Return the (x, y) coordinate for the center point of the cell that contains the specified text.  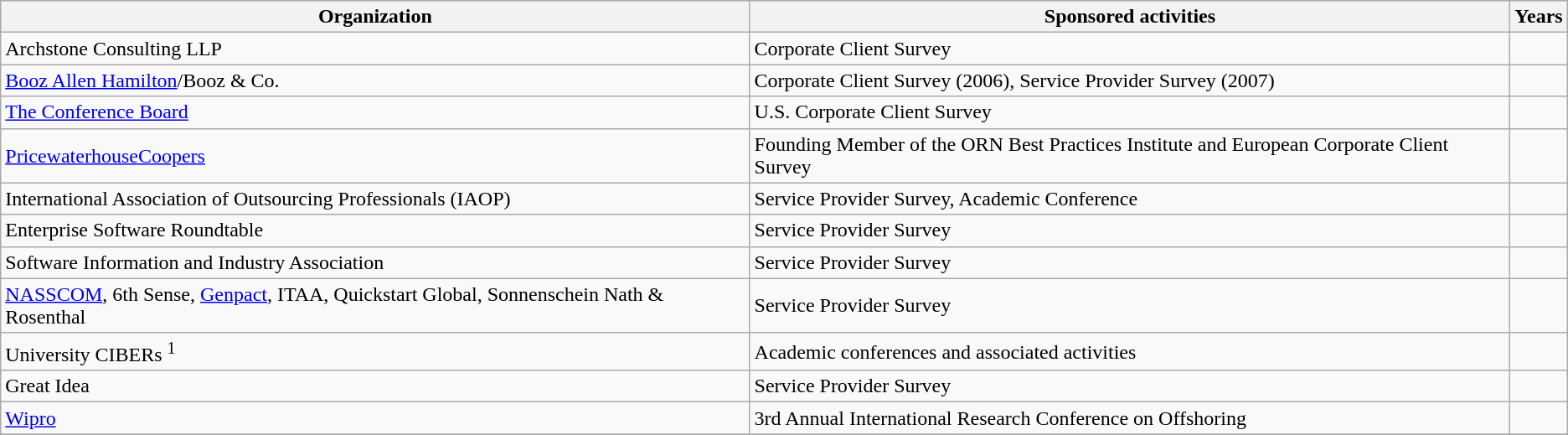
NASSCOM, 6th Sense, Genpact, ITAA, Quickstart Global, Sonnenschein Nath & Rosenthal (375, 305)
Corporate Client Survey (1130, 49)
Founding Member of the ORN Best Practices Institute and European Corporate Client Survey (1130, 156)
University CIBERs 1 (375, 352)
Academic conferences and associated activities (1130, 352)
Years (1539, 17)
3rd Annual International Research Conference on Offshoring (1130, 418)
Software Information and Industry Association (375, 262)
Enterprise Software Roundtable (375, 230)
The Conference Board (375, 112)
Archstone Consulting LLP (375, 49)
Sponsored activities (1130, 17)
Booz Allen Hamilton/Booz & Co. (375, 80)
Wipro (375, 418)
Corporate Client Survey (2006), Service Provider Survey (2007) (1130, 80)
Great Idea (375, 386)
International Association of Outsourcing Professionals (IAOP) (375, 199)
PricewaterhouseCoopers (375, 156)
U.S. Corporate Client Survey (1130, 112)
Service Provider Survey, Academic Conference (1130, 199)
Organization (375, 17)
